Determine the [x, y] coordinate at the center of the cell enclosing the given text.  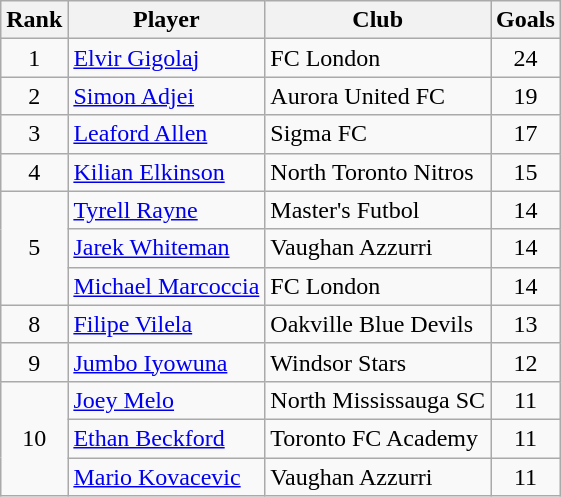
Rank [34, 20]
Simon Adjei [166, 96]
3 [34, 134]
19 [526, 96]
Sigma FC [378, 134]
Michael Marcoccia [166, 286]
15 [526, 172]
5 [34, 248]
Filipe Vilela [166, 324]
North Mississauga SC [378, 400]
24 [526, 58]
Kilian Elkinson [166, 172]
Master's Futbol [378, 210]
Player [166, 20]
Aurora United FC [378, 96]
Toronto FC Academy [378, 438]
Joey Melo [166, 400]
Jarek Whiteman [166, 248]
8 [34, 324]
9 [34, 362]
Goals [526, 20]
1 [34, 58]
North Toronto Nitros [378, 172]
Ethan Beckford [166, 438]
10 [34, 438]
Jumbo Iyowuna [166, 362]
17 [526, 134]
Leaford Allen [166, 134]
Tyrell Rayne [166, 210]
Oakville Blue Devils [378, 324]
2 [34, 96]
Windsor Stars [378, 362]
13 [526, 324]
Mario Kovacevic [166, 477]
Elvir Gigolaj [166, 58]
Club [378, 20]
4 [34, 172]
12 [526, 362]
